Identify which cell holds the provided text, then report its (X, Y) central coordinate. 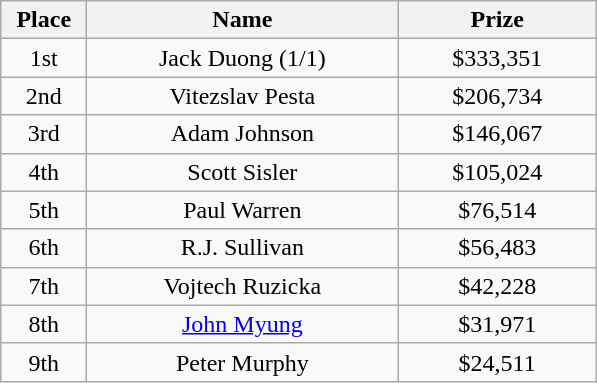
4th (44, 172)
$76,514 (498, 210)
1st (44, 58)
$24,511 (498, 362)
Name (242, 20)
Scott Sisler (242, 172)
Jack Duong (1/1) (242, 58)
Adam Johnson (242, 134)
3rd (44, 134)
6th (44, 248)
R.J. Sullivan (242, 248)
Prize (498, 20)
$56,483 (498, 248)
Paul Warren (242, 210)
John Myung (242, 324)
Vojtech Ruzicka (242, 286)
8th (44, 324)
$42,228 (498, 286)
9th (44, 362)
Vitezslav Pesta (242, 96)
$105,024 (498, 172)
$31,971 (498, 324)
Place (44, 20)
$333,351 (498, 58)
Peter Murphy (242, 362)
$146,067 (498, 134)
$206,734 (498, 96)
5th (44, 210)
7th (44, 286)
2nd (44, 96)
